Locate the cell with the specified text and output its [X, Y] center coordinate. 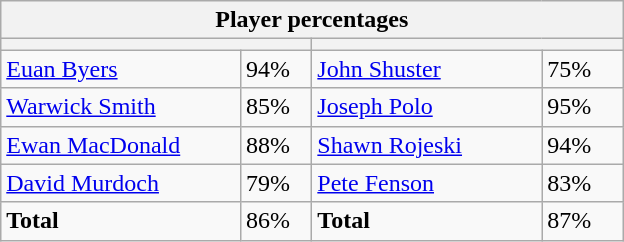
David Murdoch [121, 183]
Ewan MacDonald [121, 145]
Shawn Rojeski [427, 145]
95% [582, 107]
Warwick Smith [121, 107]
86% [276, 221]
Euan Byers [121, 69]
83% [582, 183]
79% [276, 183]
Joseph Polo [427, 107]
Player percentages [312, 20]
Pete Fenson [427, 183]
John Shuster [427, 69]
75% [582, 69]
88% [276, 145]
87% [582, 221]
85% [276, 107]
